Output the (x, y) coordinate of the center of the cell containing the given text.  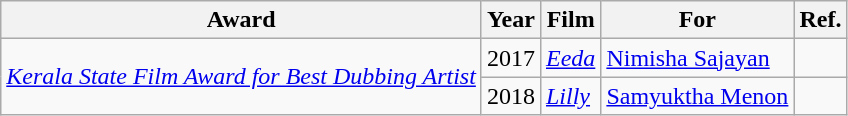
Lilly (570, 96)
2017 (510, 58)
Film (570, 20)
Nimisha Sajayan (698, 58)
For (698, 20)
Kerala State Film Award for Best Dubbing Artist (242, 77)
Samyuktha Menon (698, 96)
Award (242, 20)
2018 (510, 96)
Year (510, 20)
Ref. (820, 20)
Eeda (570, 58)
